Capture the cell that displays the provided text and extract its [x, y] central coordinate. 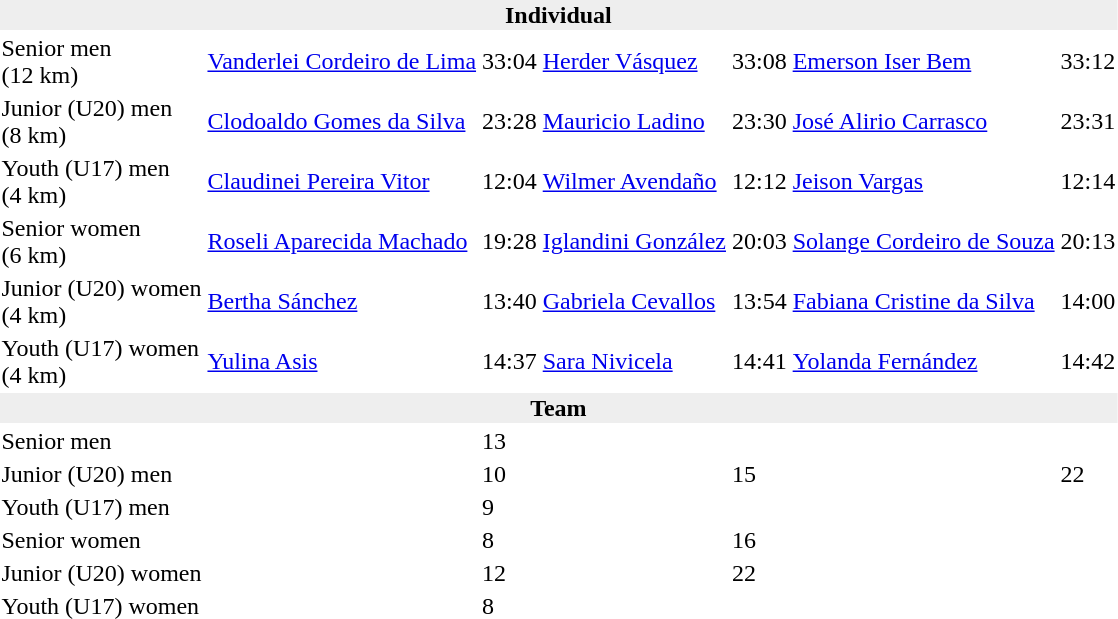
Senior women [102, 540]
12 [510, 573]
14:00 [1088, 302]
Yolanda Fernández [924, 362]
23:31 [1088, 122]
33:12 [1088, 62]
Senior men(12 km) [102, 62]
16 [759, 540]
13:54 [759, 302]
Solange Cordeiro de Souza [924, 242]
Mauricio Ladino [634, 122]
Senior women(6 km) [102, 242]
Gabriela Cevallos [634, 302]
13 [510, 441]
Team [558, 408]
José Alirio Carrasco [924, 122]
Emerson Iser Bem [924, 62]
12:12 [759, 182]
12:14 [1088, 182]
20:03 [759, 242]
13:40 [510, 302]
Junior (U20) women [102, 573]
12:04 [510, 182]
23:28 [510, 122]
19:28 [510, 242]
Roseli Aparecida Machado [342, 242]
14:42 [1088, 362]
Fabiana Cristine da Silva [924, 302]
Jeison Vargas [924, 182]
Individual [558, 15]
Herder Vásquez [634, 62]
23:30 [759, 122]
Sara Nivicela [634, 362]
Youth (U17) women(4 km) [102, 362]
Junior (U20) men(8 km) [102, 122]
Wilmer Avendaño [634, 182]
15 [759, 474]
14:37 [510, 362]
Iglandini González [634, 242]
Senior men [102, 441]
8 [510, 540]
33:04 [510, 62]
Vanderlei Cordeiro de Lima [342, 62]
33:08 [759, 62]
9 [510, 507]
14:41 [759, 362]
Bertha Sánchez [342, 302]
Youth (U17) men [102, 507]
Junior (U20) women(4 km) [102, 302]
Clodoaldo Gomes da Silva [342, 122]
Claudinei Pereira Vitor [342, 182]
20:13 [1088, 242]
Junior (U20) men [102, 474]
10 [510, 474]
Youth (U17) men(4 km) [102, 182]
Yulina Asis [342, 362]
